Scan for the cell matching the given text and deliver its [X, Y] coordinate at center. 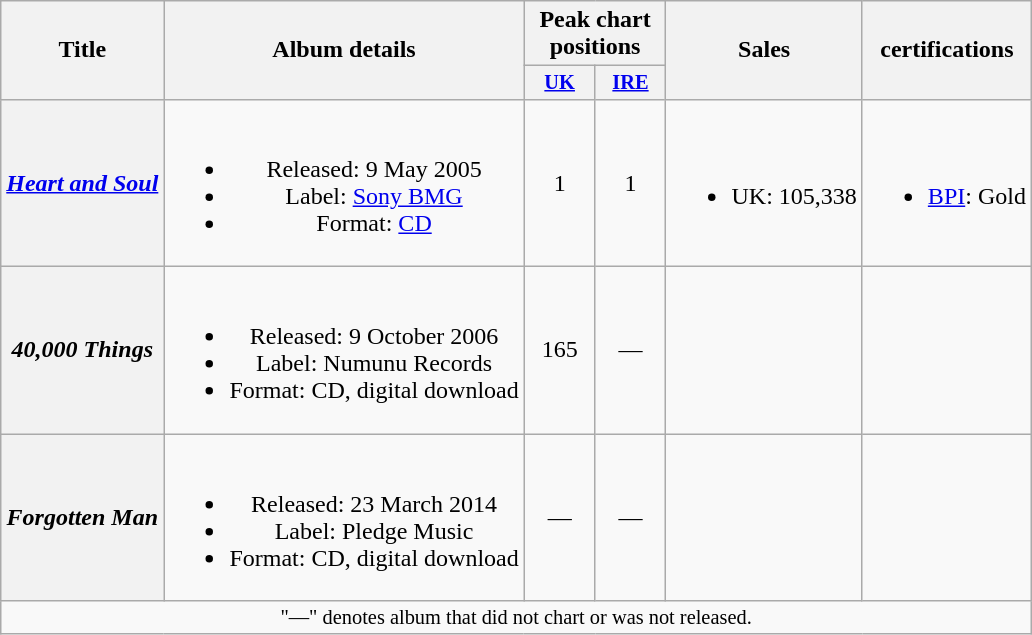
Released: 9 October 2006Label: Numunu RecordsFormat: CD, digital download [344, 350]
Released: 23 March 2014Label: Pledge MusicFormat: CD, digital download [344, 518]
UK: 105,338 [764, 182]
165 [560, 350]
BPI: Gold [946, 182]
Sales [764, 50]
Heart and Soul [82, 182]
certifications [946, 50]
UK [560, 83]
Peak chart positions [595, 34]
IRE [630, 83]
Album details [344, 50]
Released: 9 May 2005Label: Sony BMGFormat: CD [344, 182]
Forgotten Man [82, 518]
Title [82, 50]
"—" denotes album that did not chart or was not released. [516, 618]
40,000 Things [82, 350]
